Output the (x, y) coordinate of the center of the cell containing the given text.  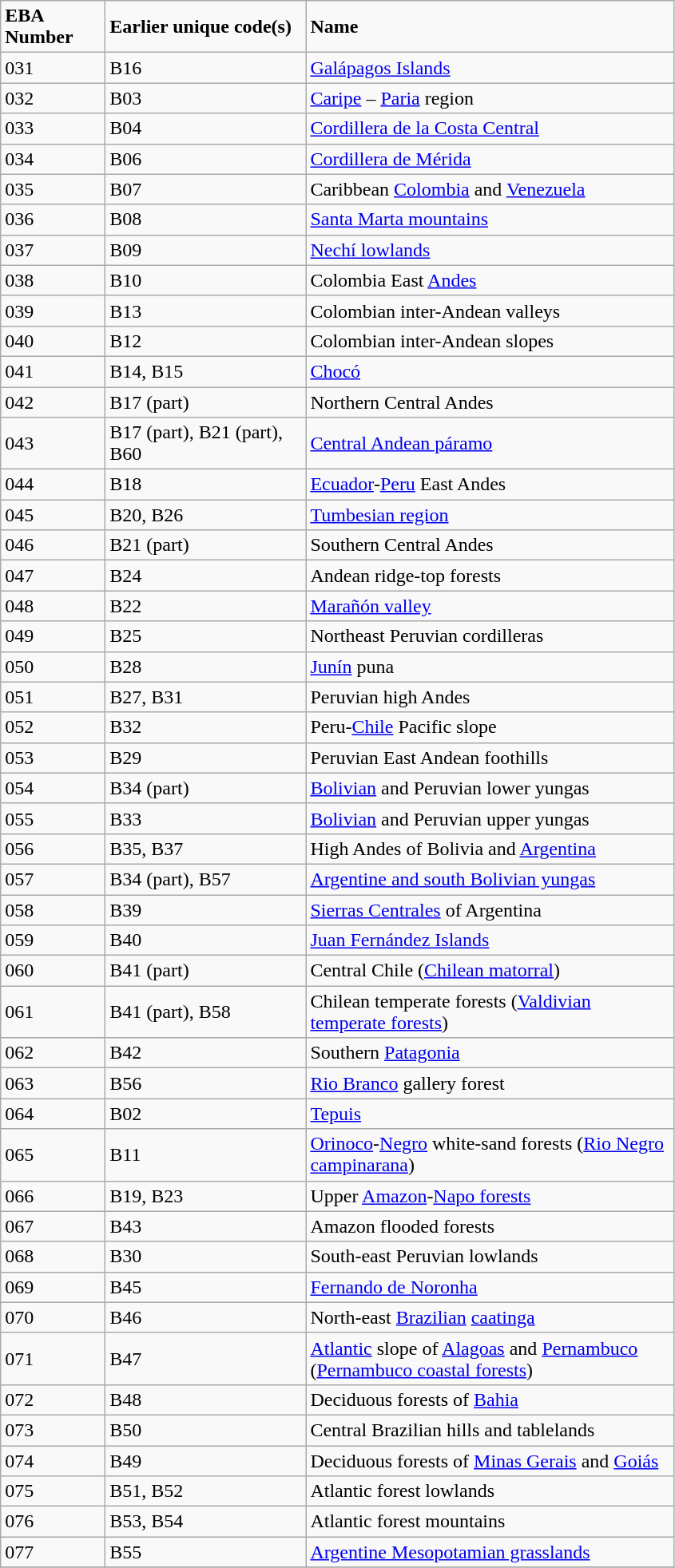
053 (53, 758)
044 (53, 485)
B56 (206, 1083)
B41 (part) (206, 971)
077 (53, 1552)
Juan Fernández Islands (490, 940)
051 (53, 697)
052 (53, 727)
Cordillera de la Costa Central (490, 129)
Northern Central Andes (490, 402)
Caribbean Colombia and Venezuela (490, 189)
B03 (206, 98)
Peruvian high Andes (490, 697)
North-east Brazilian caatinga (490, 1317)
Southern Central Andes (490, 545)
B35, B37 (206, 849)
034 (53, 159)
058 (53, 909)
038 (53, 280)
B49 (206, 1460)
B29 (206, 758)
Deciduous forests of Minas Gerais and Goiás (490, 1460)
Northeast Peruvian cordilleras (490, 636)
B34 (part) (206, 788)
B47 (206, 1359)
061 (53, 1012)
B42 (206, 1053)
060 (53, 971)
B20, B26 (206, 515)
Cordillera de Mérida (490, 159)
Amazon flooded forests (490, 1226)
B11 (206, 1154)
EBA Number (53, 27)
Bolivian and Peruvian lower yungas (490, 788)
B39 (206, 909)
069 (53, 1287)
Bolivian and Peruvian upper yungas (490, 818)
071 (53, 1359)
056 (53, 849)
054 (53, 788)
062 (53, 1053)
B43 (206, 1226)
South-east Peruvian lowlands (490, 1257)
B24 (206, 576)
B27, B31 (206, 697)
057 (53, 879)
High Andes of Bolivia and Argentina (490, 849)
064 (53, 1114)
B17 (part), B21 (part), B60 (206, 444)
063 (53, 1083)
Central Brazilian hills and tablelands (490, 1430)
B08 (206, 220)
037 (53, 250)
Central Andean páramo (490, 444)
Sierras Centrales of Argentina (490, 909)
Colombian inter-Andean valleys (490, 311)
Ecuador-Peru East Andes (490, 485)
Marañón valley (490, 606)
B07 (206, 189)
Junín puna (490, 667)
Argentine Mesopotamian grasslands (490, 1552)
041 (53, 371)
076 (53, 1522)
B18 (206, 485)
B46 (206, 1317)
B48 (206, 1400)
074 (53, 1460)
Caripe – Paria region (490, 98)
B22 (206, 606)
050 (53, 667)
B09 (206, 250)
075 (53, 1491)
B02 (206, 1114)
048 (53, 606)
065 (53, 1154)
Rio Branco gallery forest (490, 1083)
Peru-Chile Pacific slope (490, 727)
047 (53, 576)
046 (53, 545)
B32 (206, 727)
Chocó (490, 371)
049 (53, 636)
Atlantic forest mountains (490, 1522)
072 (53, 1400)
B41 (part), B58 (206, 1012)
Galápagos Islands (490, 68)
B13 (206, 311)
039 (53, 311)
Fernando de Noronha (490, 1287)
043 (53, 444)
Nechí lowlands (490, 250)
B10 (206, 280)
070 (53, 1317)
059 (53, 940)
B12 (206, 341)
Atlantic slope of Alagoas and Pernambuco (Pernambuco coastal forests) (490, 1359)
B53, B54 (206, 1522)
035 (53, 189)
B50 (206, 1430)
Atlantic forest lowlands (490, 1491)
Orinoco-Negro white-sand forests (Rio Negro campinarana) (490, 1154)
045 (53, 515)
Santa Marta mountains (490, 220)
Central Chile (Chilean matorral) (490, 971)
B45 (206, 1287)
B51, B52 (206, 1491)
040 (53, 341)
B17 (part) (206, 402)
067 (53, 1226)
073 (53, 1430)
055 (53, 818)
031 (53, 68)
Chilean temperate forests (Valdivian temperate forests) (490, 1012)
B28 (206, 667)
Argentine and south Bolivian yungas (490, 879)
Earlier unique code(s) (206, 27)
Tepuis (490, 1114)
Peruvian East Andean foothills (490, 758)
Southern Patagonia (490, 1053)
B21 (part) (206, 545)
B55 (206, 1552)
042 (53, 402)
B16 (206, 68)
B40 (206, 940)
B30 (206, 1257)
033 (53, 129)
Andean ridge-top forests (490, 576)
036 (53, 220)
032 (53, 98)
B06 (206, 159)
B33 (206, 818)
066 (53, 1196)
Colombia East Andes (490, 280)
B04 (206, 129)
B19, B23 (206, 1196)
B14, B15 (206, 371)
Tumbesian region (490, 515)
Deciduous forests of Bahia (490, 1400)
Name (490, 27)
B25 (206, 636)
Colombian inter-Andean slopes (490, 341)
Upper Amazon-Napo forests (490, 1196)
B34 (part), B57 (206, 879)
068 (53, 1257)
